From the cell containing the given text, extract its center point as (X, Y) coordinate. 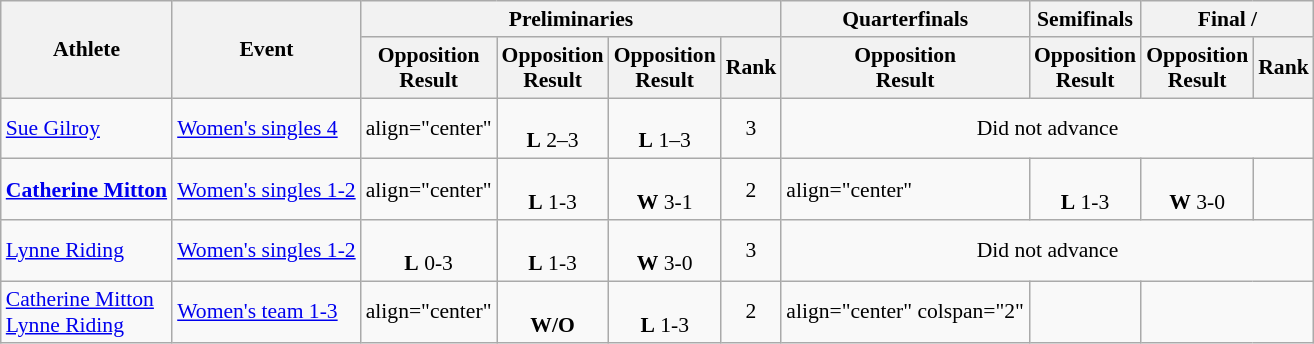
Women's singles 4 (266, 128)
L 2–3 (553, 128)
Catherine Mitton Lynne Riding (86, 312)
align="center" colspan="2" (905, 312)
Semifinals (1085, 19)
Quarterfinals (905, 19)
Lynne Riding (86, 250)
W 3-1 (665, 190)
Preliminaries (572, 19)
W/O (553, 312)
Event (266, 50)
Sue Gilroy (86, 128)
Catherine Mitton (86, 190)
L 1–3 (665, 128)
Athlete (86, 50)
Women's team 1-3 (266, 312)
L 0-3 (429, 250)
Final / (1228, 19)
